Capture the cell that displays the provided text and extract its [X, Y] central coordinate. 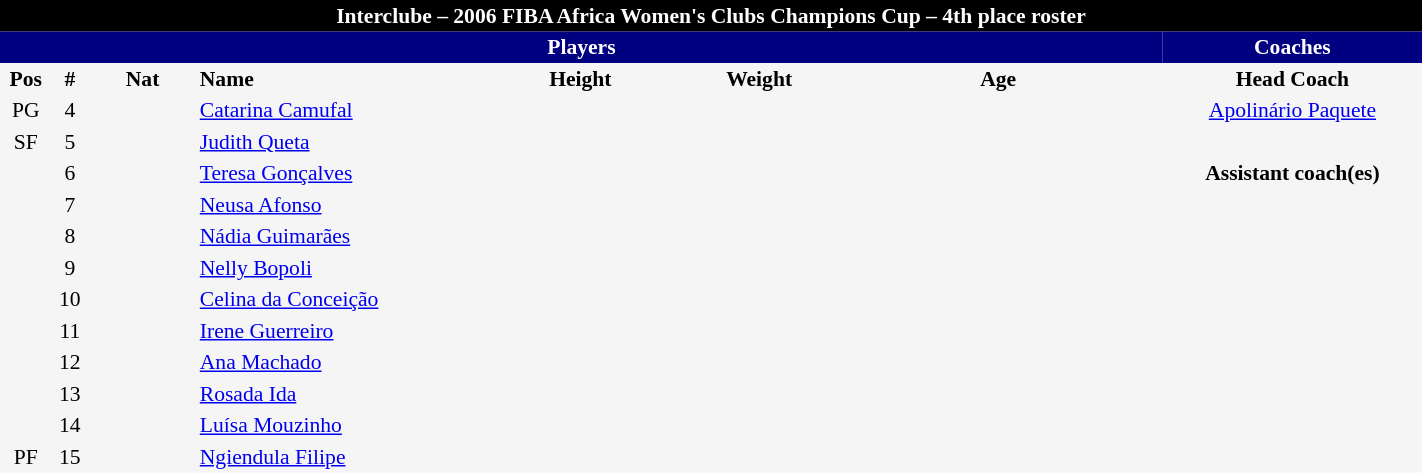
Assistant coach(es) [1292, 174]
Nádia Guimarães [336, 236]
7 [70, 205]
# [70, 79]
PG [26, 110]
Luísa Mouzinho [336, 426]
Name [336, 79]
Irene Guerreiro [336, 331]
14 [70, 426]
Ngiendula Filipe [336, 457]
Coaches [1292, 48]
Nat [142, 79]
Height [580, 79]
Rosada Ida [336, 394]
PF [26, 457]
Pos [26, 79]
Catarina Camufal [336, 110]
4 [70, 110]
Apolinário Paquete [1292, 110]
Players [582, 48]
Head Coach [1292, 79]
12 [70, 362]
Ana Machado [336, 362]
15 [70, 457]
Judith Queta [336, 142]
Age [998, 79]
13 [70, 394]
11 [70, 331]
6 [70, 174]
8 [70, 236]
9 [70, 268]
Teresa Gonçalves [336, 174]
Celina da Conceição [336, 300]
10 [70, 300]
Interclube – 2006 FIBA Africa Women's Clubs Champions Cup – 4th place roster [711, 16]
Weight [760, 79]
SF [26, 142]
5 [70, 142]
Nelly Bopoli [336, 268]
Neusa Afonso [336, 205]
